Find where the given text appears and provide that cell's center as (X, Y) coordinate. 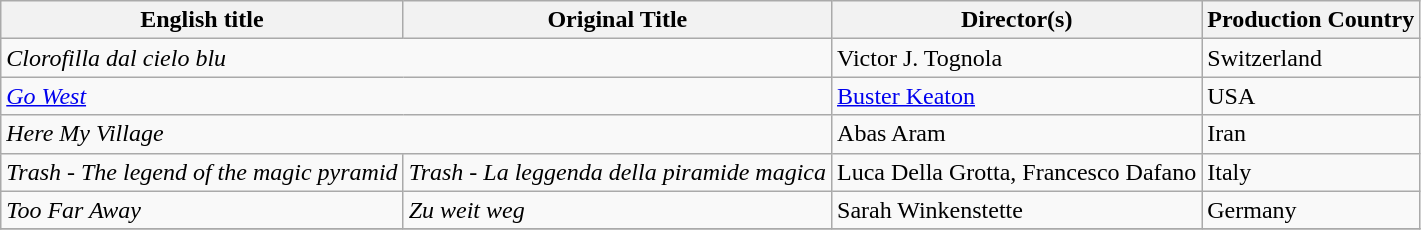
Zu weit weg (617, 210)
Victor J. Tognola (1017, 58)
Original Title (617, 20)
Trash - La leggenda della piramide magica (617, 172)
Iran (1311, 134)
English title (202, 20)
Here My Village (416, 134)
Clorofilla dal cielo blu (416, 58)
Abas Aram (1017, 134)
Germany (1311, 210)
Production Country (1311, 20)
Director(s) (1017, 20)
Go West (416, 96)
Too Far Away (202, 210)
Italy (1311, 172)
Buster Keaton (1017, 96)
USA (1311, 96)
Switzerland (1311, 58)
Trash - The legend of the magic pyramid (202, 172)
Luca Della Grotta, Francesco Dafano (1017, 172)
Sarah Winkenstette (1017, 210)
